Capture the cell that displays the provided text and extract its (X, Y) central coordinate. 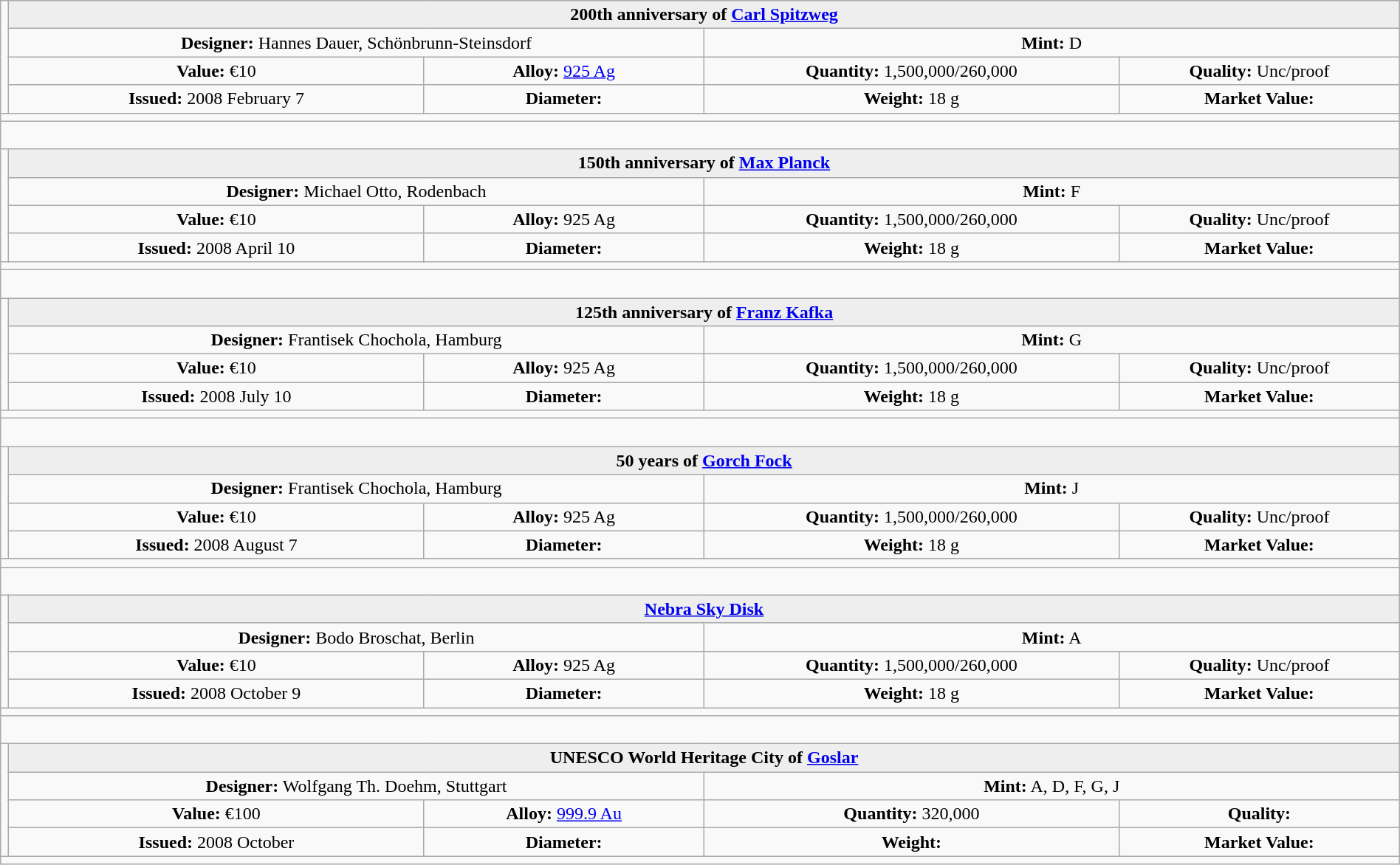
200th anniversary of Carl Spitzweg (704, 15)
Value: €100 (216, 814)
Mint: G (1051, 340)
Designer: Bodo Broschat, Berlin (356, 637)
Quantity: 320,000 (911, 814)
Weight: (911, 842)
Mint: D (1051, 43)
Mint: F (1051, 191)
Mint: A, D, F, G, J (1051, 786)
Issued: 2008 October (216, 842)
50 years of Gorch Fock (704, 461)
Issued: 2008 August 7 (216, 545)
Designer: Hannes Dauer, Schönbrunn-Steinsdorf (356, 43)
Issued: 2008 July 10 (216, 396)
Quality: (1260, 814)
Designer: Michael Otto, Rodenbach (356, 191)
Issued: 2008 February 7 (216, 99)
Issued: 2008 April 10 (216, 247)
125th anniversary of Franz Kafka (704, 312)
Mint: A (1051, 637)
UNESCO World Heritage City of Goslar (704, 758)
150th anniversary of Max Planck (704, 163)
Nebra Sky Disk (704, 609)
Issued: 2008 October 9 (216, 693)
Mint: J (1051, 489)
Designer: Wolfgang Th. Doehm, Stuttgart (356, 786)
Alloy: 999.9 Au (564, 814)
